Scan for the cell matching the given text and deliver its [x, y] coordinate at center. 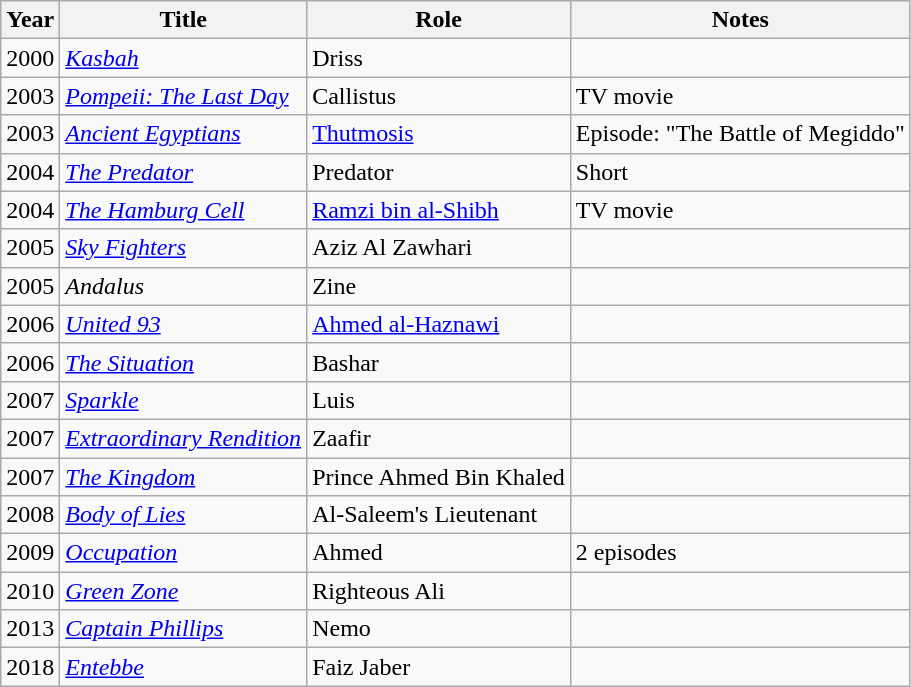
Ancient Egyptians [184, 134]
Ramzi bin al-Shibh [439, 210]
Body of Lies [184, 515]
Callistus [439, 96]
Faiz Jaber [439, 667]
Kasbah [184, 58]
2008 [30, 515]
Year [30, 20]
Driss [439, 58]
2010 [30, 591]
Zine [439, 286]
Prince Ahmed Bin Khaled [439, 477]
2 episodes [740, 553]
Bashar [439, 362]
The Predator [184, 172]
Thutmosis [439, 134]
The Hamburg Cell [184, 210]
2013 [30, 629]
The Kingdom [184, 477]
Al-Saleem's Lieutenant [439, 515]
Luis [439, 400]
2018 [30, 667]
Entebbe [184, 667]
Aziz Al Zawhari [439, 248]
Ahmed al-Haznawi [439, 324]
Zaafir [439, 438]
Occupation [184, 553]
Green Zone [184, 591]
Ahmed [439, 553]
Extraordinary Rendition [184, 438]
Sky Fighters [184, 248]
Nemo [439, 629]
Notes [740, 20]
The Situation [184, 362]
Sparkle [184, 400]
2009 [30, 553]
Andalus [184, 286]
Captain Phillips [184, 629]
Title [184, 20]
2000 [30, 58]
Episode: "The Battle of Megiddo" [740, 134]
Pompeii: The Last Day [184, 96]
Role [439, 20]
Righteous Ali [439, 591]
United 93 [184, 324]
Short [740, 172]
Predator [439, 172]
